Scan for the cell matching the given text and deliver its [x, y] coordinate at center. 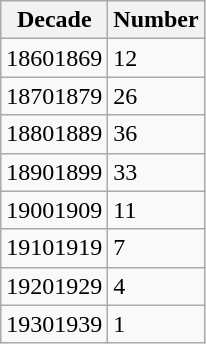
19001909 [54, 210]
18601869 [54, 58]
18901899 [54, 172]
36 [156, 134]
11 [156, 210]
Decade [54, 20]
7 [156, 248]
26 [156, 96]
33 [156, 172]
19201929 [54, 286]
19101919 [54, 248]
12 [156, 58]
Number [156, 20]
19301939 [54, 324]
18701879 [54, 96]
4 [156, 286]
1 [156, 324]
18801889 [54, 134]
